Find where the given text appears and provide that cell's center as (x, y) coordinate. 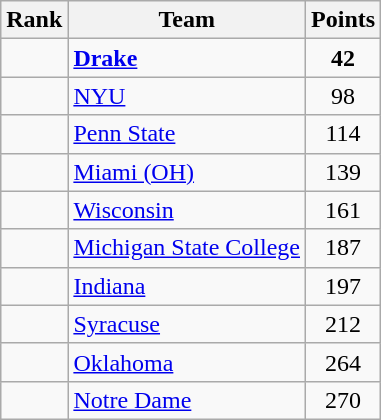
212 (344, 324)
Michigan State College (187, 248)
Indiana (187, 286)
270 (344, 400)
42 (344, 58)
Penn State (187, 134)
161 (344, 210)
Notre Dame (187, 400)
NYU (187, 96)
264 (344, 362)
Oklahoma (187, 362)
Miami (OH) (187, 172)
Team (187, 20)
Wisconsin (187, 210)
Syracuse (187, 324)
Rank (34, 20)
187 (344, 248)
114 (344, 134)
Points (344, 20)
197 (344, 286)
98 (344, 96)
Drake (187, 58)
139 (344, 172)
